Find where the given text appears and provide that cell's center as (x, y) coordinate. 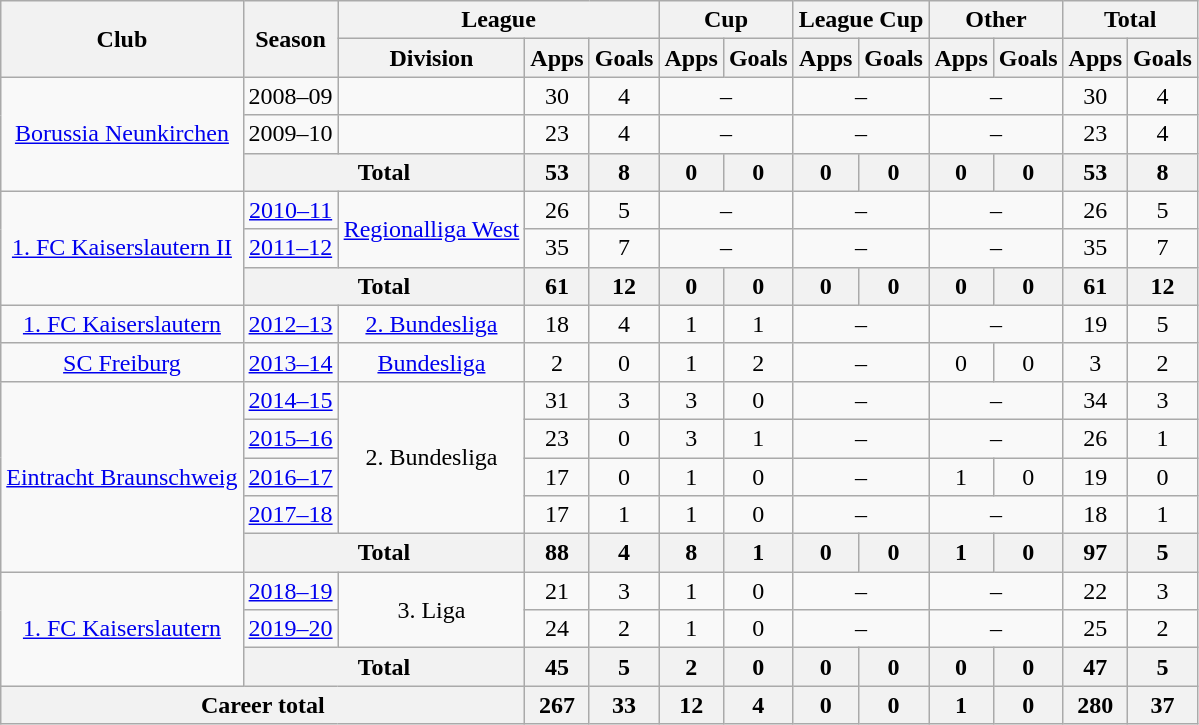
Borussia Neunkirchen (122, 134)
Season (290, 39)
League Cup (861, 20)
2009–10 (290, 134)
37 (1163, 705)
280 (1095, 705)
Regionalliga West (432, 229)
Cup (726, 20)
2017–18 (290, 515)
Other (996, 20)
97 (1095, 553)
2010–11 (290, 210)
267 (557, 705)
2013–14 (290, 362)
88 (557, 553)
25 (1095, 629)
33 (624, 705)
2018–19 (290, 591)
2014–15 (290, 400)
22 (1095, 591)
Eintracht Braunschweig (122, 476)
2011–12 (290, 248)
24 (557, 629)
Bundesliga (432, 362)
League (498, 20)
3. Liga (432, 610)
Division (432, 58)
1. FC Kaiserslautern II (122, 248)
2015–16 (290, 438)
47 (1095, 667)
2019–20 (290, 629)
45 (557, 667)
21 (557, 591)
2008–09 (290, 96)
2016–17 (290, 477)
31 (557, 400)
Career total (263, 705)
SC Freiburg (122, 362)
2012–13 (290, 324)
34 (1095, 400)
Club (122, 39)
